Detect which cell encompasses the target text, then output its [x, y] center coordinate. 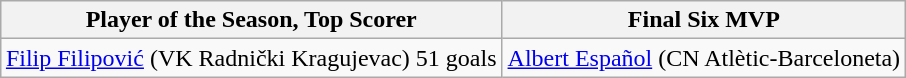
Final Six MVP [704, 20]
Filip Filipović (VK Radnički Kragujevac) 51 goals [251, 58]
Player of the Season, Top Scorer [251, 20]
Albert Español (CN Atlètic-Barceloneta) [704, 58]
